Detect which cell encompasses the target text, then output its [X, Y] center coordinate. 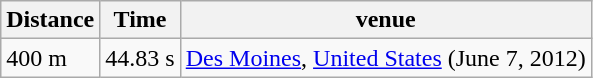
Des Moines, United States (June 7, 2012) [386, 58]
Time [140, 20]
Distance [50, 20]
venue [386, 20]
400 m [50, 58]
44.83 s [140, 58]
